Extract the (x, y) coordinate from the center of the cell holding the provided text.  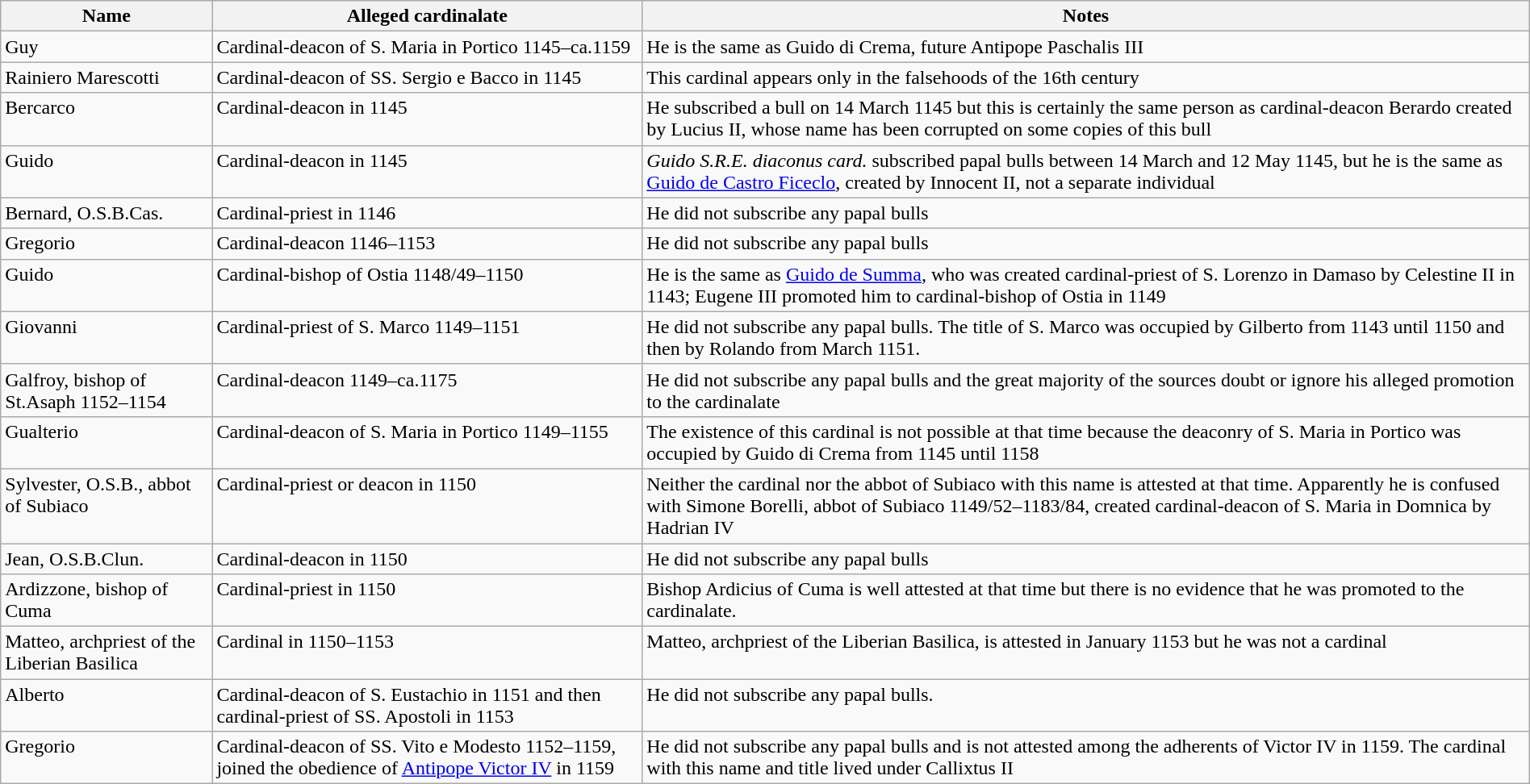
He did not subscribe any papal bulls. The title of S. Marco was occupied by Gilberto from 1143 until 1150 and then by Rolando from March 1151. (1086, 337)
Cardinal-priest in 1150 (428, 600)
Cardinal-priest of S. Marco 1149–1151 (428, 337)
Cardinal-bishop of Ostia 1148/49–1150 (428, 286)
Alleged cardinalate (428, 16)
Cardinal-deacon 1149–ca.1175 (428, 390)
Cardinal-priest or deacon in 1150 (428, 506)
Bishop Ardicius of Cuma is well attested at that time but there is no evidence that he was promoted to the cardinalate. (1086, 600)
Cardinal-deacon in 1150 (428, 559)
Cardinal-deacon of S. Maria in Portico 1145–ca.1159 (428, 47)
Cardinal-priest in 1146 (428, 213)
Cardinal-deacon of SS. Vito e Modesto 1152–1159, joined the obedience of Antipope Victor IV in 1159 (428, 758)
Cardinal in 1150–1153 (428, 653)
Cardinal-deacon of S. Eustachio in 1151 and then cardinal-priest of SS. Apostoli in 1153 (428, 705)
Cardinal-deacon of S. Maria in Portico 1149–1155 (428, 442)
Notes (1086, 16)
Alberto (107, 705)
Guy (107, 47)
Rainiero Marescotti (107, 77)
He did not subscribe any papal bulls. (1086, 705)
Bercarco (107, 119)
He did not subscribe any papal bulls and the great majority of the sources doubt or ignore his alleged promotion to the cardinalate (1086, 390)
Matteo, archpriest of the Liberian Basilica (107, 653)
Sylvester, O.S.B., abbot of Subiaco (107, 506)
Giovanni (107, 337)
Gualterio (107, 442)
Ardizzone, bishop of Cuma (107, 600)
Bernard, O.S.B.Cas. (107, 213)
He is the same as Guido di Crema, future Antipope Paschalis III (1086, 47)
This cardinal appears only in the falsehoods of the 16th century (1086, 77)
Jean, O.S.B.Clun. (107, 559)
Name (107, 16)
Cardinal-deacon 1146–1153 (428, 244)
Matteo, archpriest of the Liberian Basilica, is attested in January 1153 but he was not a cardinal (1086, 653)
Galfroy, bishop of St.Asaph 1152–1154 (107, 390)
Cardinal-deacon of SS. Sergio e Bacco in 1145 (428, 77)
